Capture the cell that displays the provided text and extract its (X, Y) central coordinate. 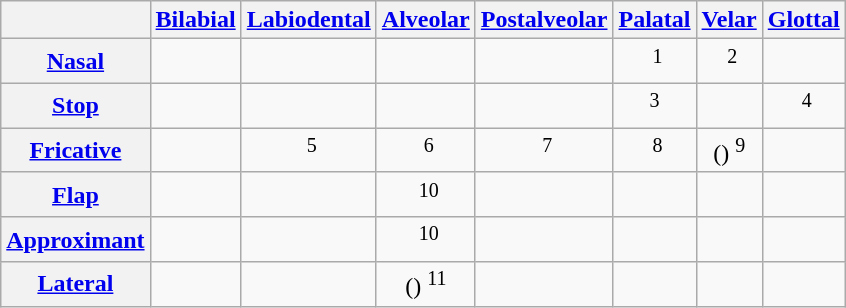
2 (729, 62)
Velar (729, 20)
7 (544, 150)
6 (426, 150)
8 (654, 150)
Postalveolar (544, 20)
1 (654, 62)
Flap (76, 194)
Stop (76, 106)
Alveolar (426, 20)
4 (804, 106)
Fricative (76, 150)
Nasal (76, 62)
Approximant (76, 240)
Bilabial (196, 20)
() 9 (729, 150)
Labiodental (308, 20)
Palatal (654, 20)
() 11 (426, 284)
Lateral (76, 284)
5 (308, 150)
Glottal (804, 20)
3 (654, 106)
